Find where the given text appears and provide that cell's center as (X, Y) coordinate. 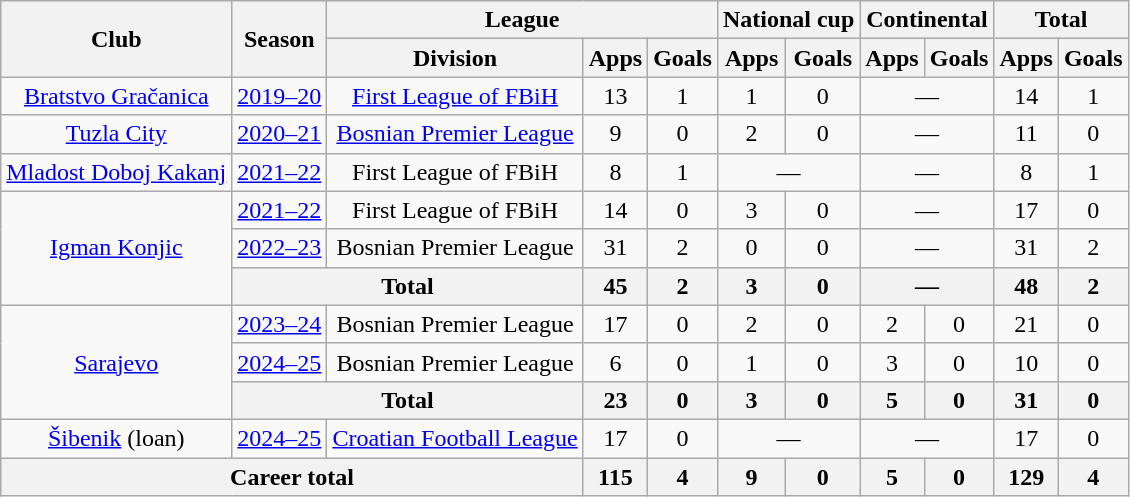
48 (1026, 286)
11 (1026, 134)
Mladost Doboj Kakanj (116, 172)
League (522, 20)
National cup (788, 20)
6 (615, 362)
Bratstvo Gračanica (116, 96)
115 (615, 477)
Division (455, 58)
23 (615, 400)
Season (280, 39)
2020–21 (280, 134)
Croatian Football League (455, 438)
2022–23 (280, 248)
Igman Konjic (116, 248)
Sarajevo (116, 362)
Club (116, 39)
Šibenik (loan) (116, 438)
2023–24 (280, 324)
129 (1026, 477)
Continental (927, 20)
21 (1026, 324)
Career total (292, 477)
13 (615, 96)
10 (1026, 362)
45 (615, 286)
2019–20 (280, 96)
Tuzla City (116, 134)
